Pinpoint the cell where the given text exists, returning its [x, y] midpoint coordinate. 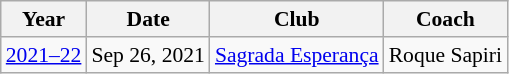
Roque Sapiri [446, 55]
2021–22 [44, 55]
Year [44, 19]
Club [297, 19]
Date [148, 19]
Coach [446, 19]
Sep 26, 2021 [148, 55]
Sagrada Esperança [297, 55]
